For the text-containing cell, return its midpoint in [X, Y] coordinate format. 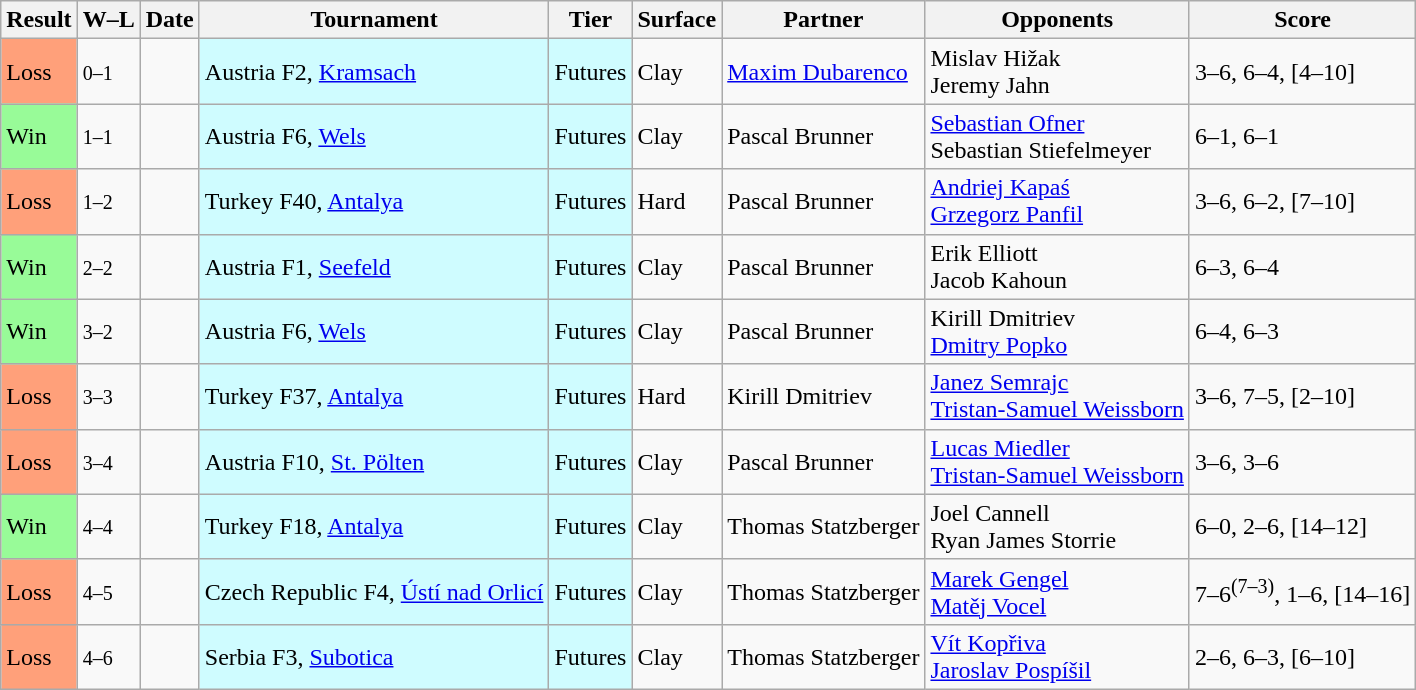
Sebastian Ofner Sebastian Stiefelmeyer [1057, 136]
Partner [824, 20]
Lucas Miedler Tristan-Samuel Weissborn [1057, 462]
Andriej Kapaś Grzegorz Panfil [1057, 202]
Kirill Dmitriev Dmitry Popko [1057, 332]
Austria F2, Kramsach [374, 72]
Serbia F3, Subotica [374, 656]
Czech Republic F4, Ústí nad Orlicí [374, 592]
Surface [677, 20]
3–4 [108, 462]
Opponents [1057, 20]
3–3 [108, 396]
Austria F1, Seefeld [374, 266]
Mislav Hižak Jeremy Jahn [1057, 72]
Joel Cannell Ryan James Storrie [1057, 526]
Tier [590, 20]
Turkey F37, Antalya [374, 396]
3–6, 6–2, [7–10] [1302, 202]
7–6(7–3), 1–6, [14–16] [1302, 592]
1–2 [108, 202]
6–3, 6–4 [1302, 266]
Janez Semrajc Tristan-Samuel Weissborn [1057, 396]
W–L [108, 20]
Kirill Dmitriev [824, 396]
Tournament [374, 20]
4–5 [108, 592]
3–6, 3–6 [1302, 462]
4–4 [108, 526]
Vít Kopřiva Jaroslav Pospíšil [1057, 656]
4–6 [108, 656]
3–6, 7–5, [2–10] [1302, 396]
Date [170, 20]
1–1 [108, 136]
Score [1302, 20]
Austria F10, St. Pölten [374, 462]
Result [39, 20]
Erik Elliott Jacob Kahoun [1057, 266]
6–0, 2–6, [14–12] [1302, 526]
2–6, 6–3, [6–10] [1302, 656]
3–2 [108, 332]
3–6, 6–4, [4–10] [1302, 72]
Marek Gengel Matěj Vocel [1057, 592]
Maxim Dubarenco [824, 72]
6–1, 6–1 [1302, 136]
2–2 [108, 266]
Turkey F40, Antalya [374, 202]
6–4, 6–3 [1302, 332]
0–1 [108, 72]
Turkey F18, Antalya [374, 526]
